Determine the [X, Y] coordinate at the center of the cell enclosing the given text.  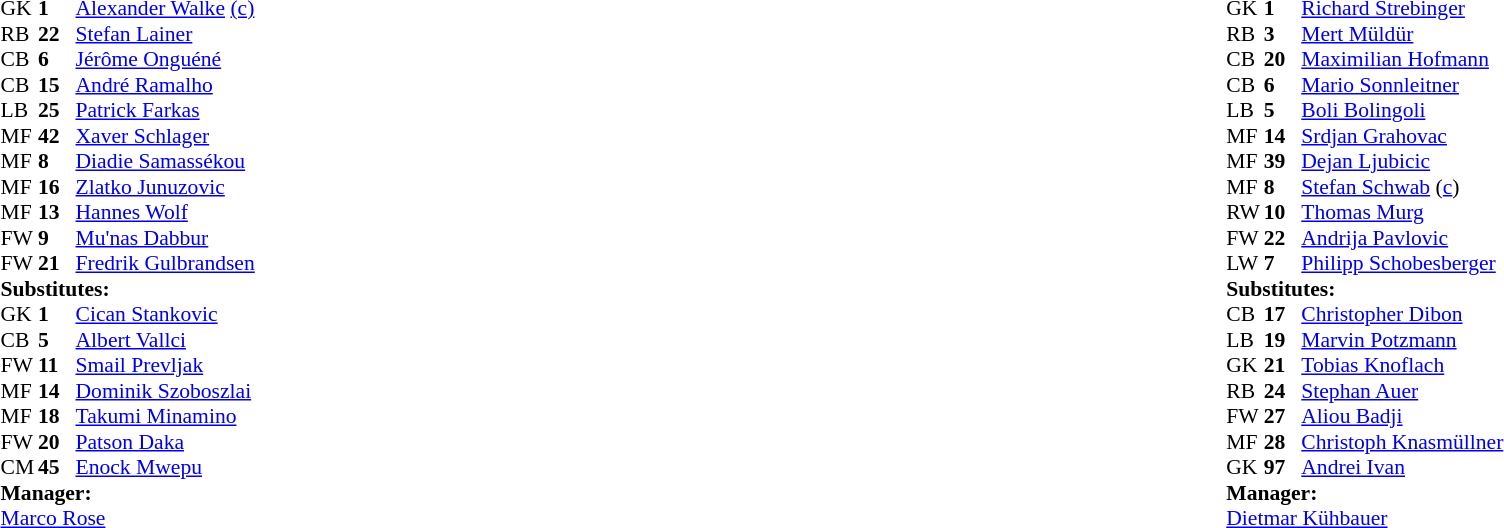
97 [1283, 467]
42 [57, 136]
Patson Daka [166, 442]
39 [1283, 161]
Aliou Badji [1402, 417]
3 [1283, 34]
Enock Mwepu [166, 467]
Boli Bolingoli [1402, 111]
27 [1283, 417]
7 [1283, 263]
Cican Stankovic [166, 315]
Albert Vallci [166, 340]
17 [1283, 315]
Mert Müldür [1402, 34]
CM [19, 467]
Dejan Ljubicic [1402, 161]
Zlatko Junuzovic [166, 187]
André Ramalho [166, 85]
10 [1283, 213]
24 [1283, 391]
Smail Prevljak [166, 365]
15 [57, 85]
Andrija Pavlovic [1402, 238]
Mu'nas Dabbur [166, 238]
45 [57, 467]
9 [57, 238]
16 [57, 187]
Diadie Samassékou [166, 161]
13 [57, 213]
Andrei Ivan [1402, 467]
Hannes Wolf [166, 213]
Patrick Farkas [166, 111]
Christoph Knasmüllner [1402, 442]
Stephan Auer [1402, 391]
Mario Sonnleitner [1402, 85]
18 [57, 417]
Stefan Lainer [166, 34]
28 [1283, 442]
Fredrik Gulbrandsen [166, 263]
Stefan Schwab (c) [1402, 187]
Maximilian Hofmann [1402, 59]
Thomas Murg [1402, 213]
Jérôme Onguéné [166, 59]
Tobias Knoflach [1402, 365]
Takumi Minamino [166, 417]
LW [1245, 263]
19 [1283, 340]
Srdjan Grahovac [1402, 136]
Philipp Schobesberger [1402, 263]
Marvin Potzmann [1402, 340]
Xaver Schlager [166, 136]
25 [57, 111]
RW [1245, 213]
Christopher Dibon [1402, 315]
1 [57, 315]
11 [57, 365]
Dominik Szoboszlai [166, 391]
